Capture the cell that displays the provided text and extract its (X, Y) central coordinate. 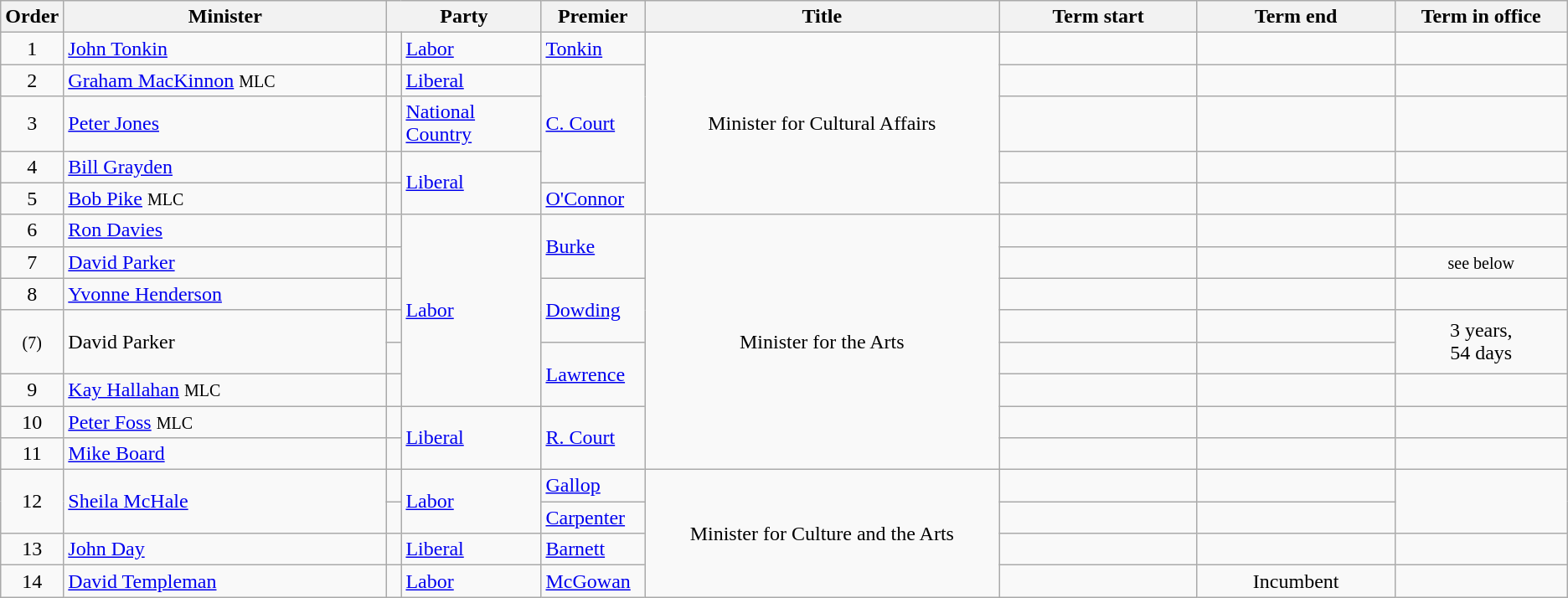
Incumbent (1296, 581)
John Tonkin (225, 49)
McGowan (593, 581)
Gallop (593, 486)
Burke (593, 246)
National Country (471, 124)
5 (32, 198)
Sheila McHale (225, 502)
Order (32, 17)
8 (32, 294)
Minister for the Arts (823, 342)
Minister for Cultural Affairs (823, 124)
Yvonne Henderson (225, 294)
Barnett (593, 549)
3 years,54 days (1481, 342)
Carpenter (593, 518)
Tonkin (593, 49)
Bill Grayden (225, 167)
Mike Board (225, 454)
Premier (593, 17)
see below (1481, 262)
Lawrence (593, 374)
3 (32, 124)
Peter Foss MLC (225, 421)
Peter Jones (225, 124)
Kay Hallahan MLC (225, 389)
4 (32, 167)
Minister (225, 17)
Party (464, 17)
12 (32, 502)
Ron Davies (225, 230)
John Day (225, 549)
7 (32, 262)
10 (32, 421)
Dowding (593, 310)
1 (32, 49)
13 (32, 549)
Title (823, 17)
14 (32, 581)
David Templeman (225, 581)
Term start (1098, 17)
O'Connor (593, 198)
Term in office (1481, 17)
11 (32, 454)
6 (32, 230)
C. Court (593, 124)
R. Court (593, 437)
Bob Pike MLC (225, 198)
Minister for Culture and the Arts (823, 534)
(7) (32, 342)
Graham MacKinnon MLC (225, 80)
2 (32, 80)
9 (32, 389)
Term end (1296, 17)
